Pinpoint the cell where the given text exists, returning its (x, y) midpoint coordinate. 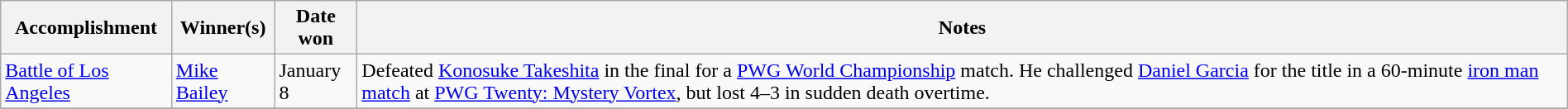
January 8 (316, 81)
Winner(s) (223, 28)
Notes (963, 28)
Mike Bailey (223, 81)
Date won (316, 28)
Battle of Los Angeles (86, 81)
Accomplishment (86, 28)
